Find where the given text appears and provide that cell's center as [X, Y] coordinate. 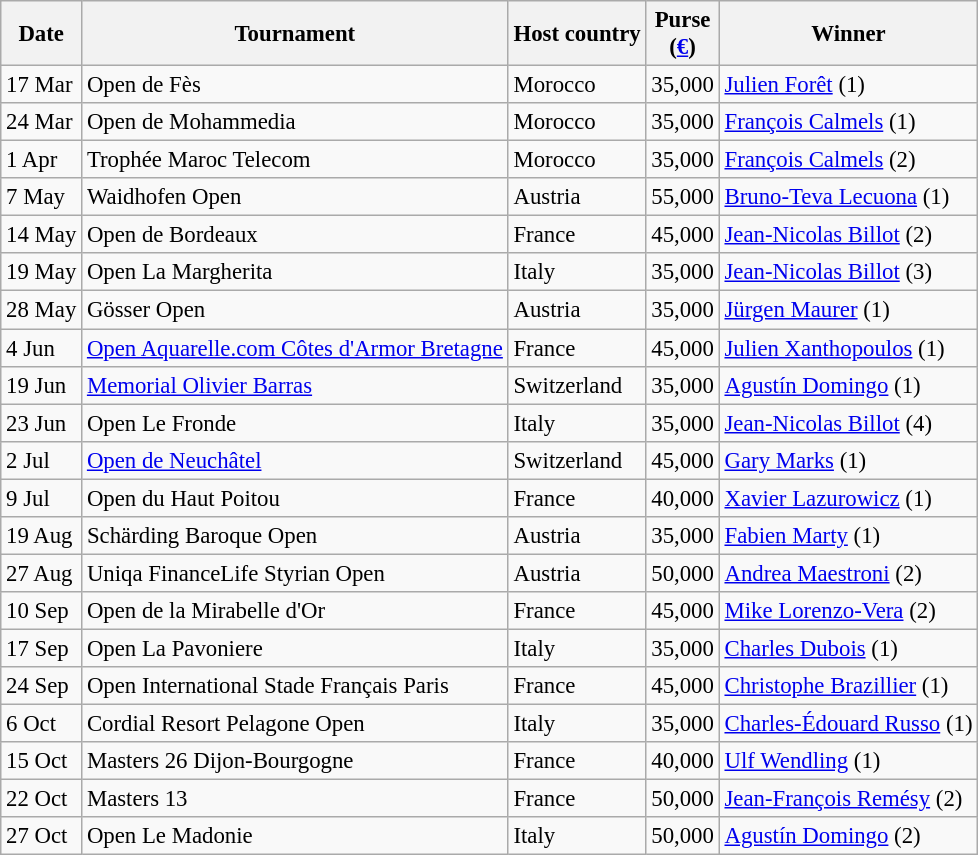
17 Sep [42, 648]
Open de Mohammedia [296, 122]
Fabien Marty (1) [848, 536]
Agustín Domingo (2) [848, 836]
Charles Dubois (1) [848, 648]
Jürgen Maurer (1) [848, 310]
24 Mar [42, 122]
Jean-Nicolas Billot (2) [848, 235]
Date [42, 34]
Open La Margherita [296, 273]
Jean-François Remésy (2) [848, 799]
24 Sep [42, 686]
Xavier Lazurowicz (1) [848, 498]
Open de Bordeaux [296, 235]
27 Oct [42, 836]
7 May [42, 197]
Ulf Wendling (1) [848, 761]
Open International Stade Français Paris [296, 686]
Masters 13 [296, 799]
4 Jun [42, 348]
Open Le Madonie [296, 836]
Host country [577, 34]
Open Aquarelle.com Côtes d'Armor Bretagne [296, 348]
François Calmels (2) [848, 160]
Jean-Nicolas Billot (3) [848, 273]
Purse(€) [682, 34]
Open de Neuchâtel [296, 460]
Masters 26 Dijon-Bourgogne [296, 761]
Julien Forêt (1) [848, 85]
9 Jul [42, 498]
Open La Pavoniere [296, 648]
Cordial Resort Pelagone Open [296, 724]
Gösser Open [296, 310]
Schärding Baroque Open [296, 536]
Open de la Mirabelle d'Or [296, 611]
Mike Lorenzo-Vera (2) [848, 611]
Charles-Édouard Russo (1) [848, 724]
Waidhofen Open [296, 197]
Bruno-Teva Lecuona (1) [848, 197]
Christophe Brazillier (1) [848, 686]
14 May [42, 235]
Gary Marks (1) [848, 460]
55,000 [682, 197]
Open Le Fronde [296, 423]
Memorial Olivier Barras [296, 385]
17 Mar [42, 85]
27 Aug [42, 573]
28 May [42, 310]
Andrea Maestroni (2) [848, 573]
François Calmels (1) [848, 122]
6 Oct [42, 724]
Winner [848, 34]
15 Oct [42, 761]
2 Jul [42, 460]
22 Oct [42, 799]
23 Jun [42, 423]
Uniqa FinanceLife Styrian Open [296, 573]
Jean-Nicolas Billot (4) [848, 423]
19 Jun [42, 385]
19 Aug [42, 536]
Tournament [296, 34]
Julien Xanthopoulos (1) [848, 348]
Open du Haut Poitou [296, 498]
10 Sep [42, 611]
Agustín Domingo (1) [848, 385]
Trophée Maroc Telecom [296, 160]
1 Apr [42, 160]
19 May [42, 273]
Open de Fès [296, 85]
